Provide the [x, y] coordinate of the cell's center where the given text is located.  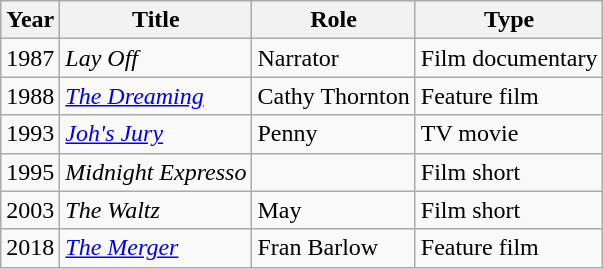
Lay Off [156, 58]
May [334, 210]
1993 [30, 134]
1995 [30, 172]
2003 [30, 210]
2018 [30, 248]
Penny [334, 134]
The Merger [156, 248]
The Dreaming [156, 96]
Midnight Expresso [156, 172]
Fran Barlow [334, 248]
Role [334, 20]
TV movie [509, 134]
Type [509, 20]
1987 [30, 58]
Title [156, 20]
Cathy Thornton [334, 96]
Year [30, 20]
Narrator [334, 58]
Joh's Jury [156, 134]
Film documentary [509, 58]
1988 [30, 96]
The Waltz [156, 210]
